Identify which cell holds the provided text, then report its (X, Y) central coordinate. 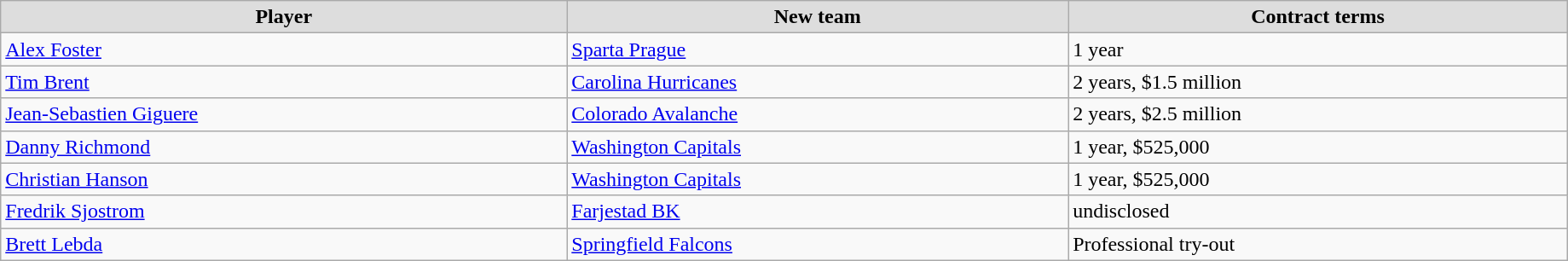
1 year (1318, 49)
New team (818, 17)
Brett Lebda (284, 244)
Player (284, 17)
Contract terms (1318, 17)
Danny Richmond (284, 147)
Springfield Falcons (818, 244)
Farjestad BK (818, 212)
Sparta Prague (818, 49)
Alex Foster (284, 49)
undisclosed (1318, 212)
Carolina Hurricanes (818, 82)
Tim Brent (284, 82)
Christian Hanson (284, 179)
Jean-Sebastien Giguere (284, 114)
Fredrik Sjostrom (284, 212)
2 years, $1.5 million (1318, 82)
Professional try-out (1318, 244)
Colorado Avalanche (818, 114)
2 years, $2.5 million (1318, 114)
